Locate the cell with the specified text and output its [x, y] center coordinate. 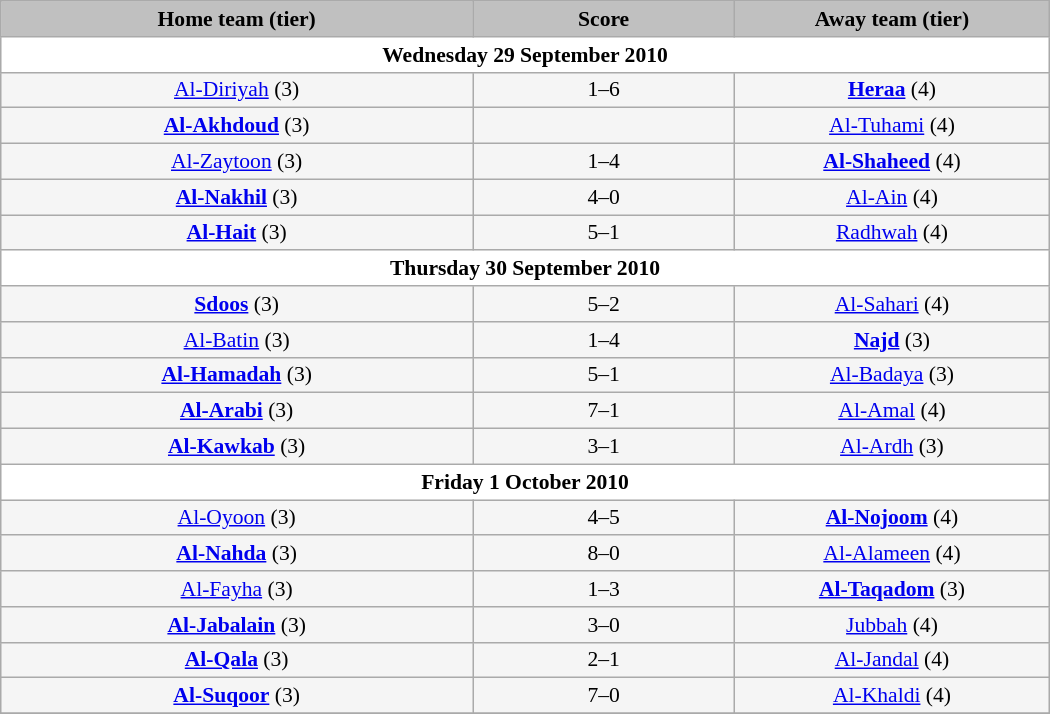
Al-Oyoon (3) [237, 518]
Al-Jandal (4) [892, 660]
Al-Arabi (3) [237, 411]
Al-Batin (3) [237, 340]
Al-Ardh (3) [892, 447]
Al-Alameen (4) [892, 554]
1–6 [604, 90]
Sdoos (3) [237, 304]
5–2 [604, 304]
Al-Sahari (4) [892, 304]
Al-Hamadah (3) [237, 375]
Home team (tier) [237, 19]
1–3 [604, 589]
3–0 [604, 625]
2–1 [604, 660]
Radhwah (4) [892, 233]
Away team (tier) [892, 19]
Score [604, 19]
Al-Zaytoon (3) [237, 162]
Al-Tuhami (4) [892, 126]
Al-Nahda (3) [237, 554]
7–1 [604, 411]
8–0 [604, 554]
Al-Suqoor (3) [237, 696]
Al-Jabalain (3) [237, 625]
4–0 [604, 197]
Wednesday 29 September 2010 [525, 55]
Heraa (4) [892, 90]
Al-Hait (3) [237, 233]
Al-Khaldi (4) [892, 696]
Friday 1 October 2010 [525, 482]
Al-Nojoom (4) [892, 518]
4–5 [604, 518]
Thursday 30 September 2010 [525, 269]
Al-Shaheed (4) [892, 162]
7–0 [604, 696]
Jubbah (4) [892, 625]
Al-Taqadom (3) [892, 589]
Al-Nakhil (3) [237, 197]
Al-Kawkab (3) [237, 447]
3–1 [604, 447]
Najd (3) [892, 340]
Al-Qala (3) [237, 660]
Al-Fayha (3) [237, 589]
Al-Badaya (3) [892, 375]
Al-Akhdoud (3) [237, 126]
Al-Ain (4) [892, 197]
Al-Amal (4) [892, 411]
Al-Diriyah (3) [237, 90]
